Provide the [X, Y] coordinate of the cell's center where the given text is located.  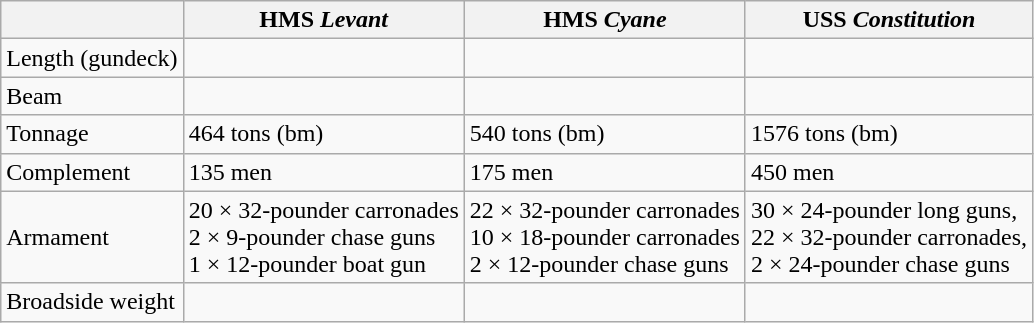
HMS Cyane [604, 20]
30 × 24-pounder long guns, 22 × 32-pounder carronades, 2 × 24-pounder chase guns [888, 237]
HMS Levant [324, 20]
Tonnage [92, 134]
1576 tons (bm) [888, 134]
Length (gundeck) [92, 58]
135 men [324, 172]
Complement [92, 172]
Beam [92, 96]
464 tons (bm) [324, 134]
540 tons (bm) [604, 134]
USS Constitution [888, 20]
450 men [888, 172]
Broadside weight [92, 302]
Armament [92, 237]
20 × 32-pounder carronades 2 × 9-pounder chase guns 1 × 12-pounder boat gun [324, 237]
22 × 32-pounder carronades 10 × 18-pounder carronades 2 × 12-pounder chase guns [604, 237]
175 men [604, 172]
